Provide the (X, Y) coordinate of the cell's center where the given text is located.  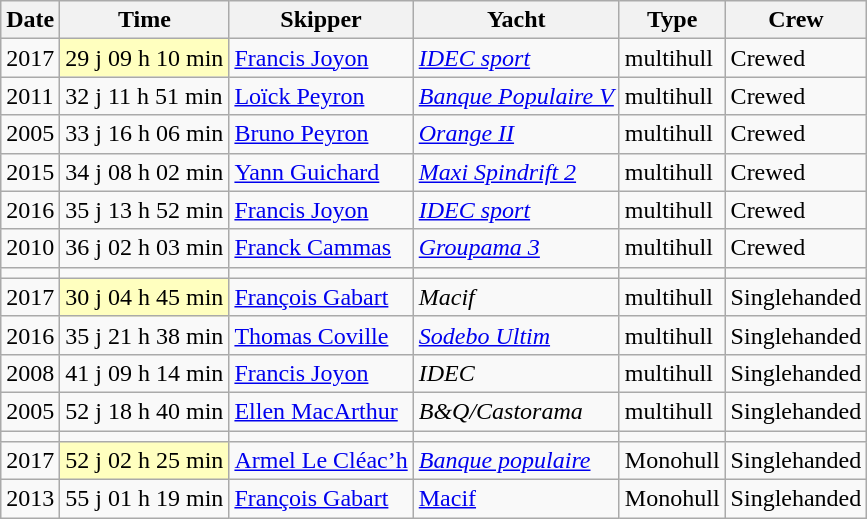
Banque Populaire V (516, 96)
IDEC (516, 373)
52 j 02 h 25 min (144, 461)
33 j 16 h 06 min (144, 134)
35 j 21 h 38 min (144, 335)
Bruno Peyron (321, 134)
36 j 02 h 03 min (144, 248)
Loïck Peyron (321, 96)
Franck Cammas (321, 248)
Crew (796, 20)
52 j 18 h 40 min (144, 411)
32 j 11 h 51 min (144, 96)
Sodebo Ultim (516, 335)
55 j 01 h 19 min (144, 499)
Date (30, 20)
2010 (30, 248)
2013 (30, 499)
Orange II (516, 134)
2015 (30, 172)
34 j 08 h 02 min (144, 172)
B&Q/Castorama (516, 411)
Type (672, 20)
Armel Le Cléac’h (321, 461)
Maxi Spindrift 2 (516, 172)
Groupama 3 (516, 248)
Ellen MacArthur (321, 411)
Thomas Coville (321, 335)
30 j 04 h 45 min (144, 297)
41 j 09 h 14 min (144, 373)
Skipper (321, 20)
Yacht (516, 20)
35 j 13 h 52 min (144, 210)
2008 (30, 373)
Yann Guichard (321, 172)
2011 (30, 96)
Banque populaire (516, 461)
29 j 09 h 10 min (144, 58)
Time (144, 20)
